Identify which cell holds the provided text, then report its (X, Y) central coordinate. 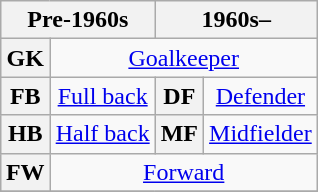
Half back (102, 134)
Midfielder (261, 134)
1960s– (236, 20)
Forward (184, 172)
MF (179, 134)
Defender (261, 96)
GK (25, 58)
FW (25, 172)
Pre-1960s (78, 20)
Full back (102, 96)
Goalkeeper (184, 58)
DF (179, 96)
HB (25, 134)
FB (25, 96)
